Search for the cell housing the specified text and yield its [X, Y] center coordinate. 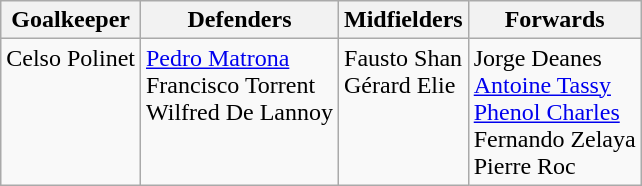
Celso Polinet [71, 112]
Fausto Shan Gérard Elie [404, 112]
Goalkeeper [71, 20]
Jorge Deanes Antoine Tassy Phenol Charles Fernando Zelaya Pierre Roc [554, 112]
Forwards [554, 20]
Midfielders [404, 20]
Defenders [239, 20]
Pedro Matrona Francisco Torrent Wilfred De Lannoy [239, 112]
